Return (X, Y) of the center of cell containing provided text 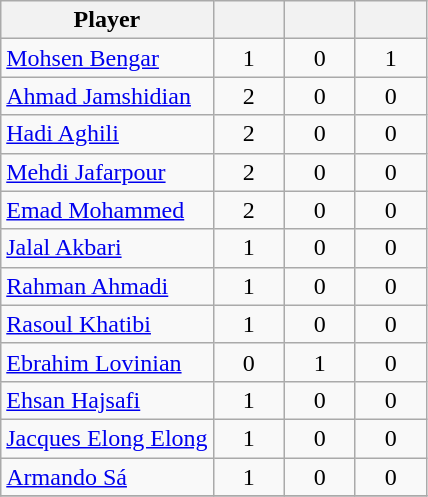
Jalal Akbari (107, 248)
Emad Mohammed (107, 210)
Mehdi Jafarpour (107, 172)
Ehsan Hajsafi (107, 400)
Rahman Ahmadi (107, 286)
Rasoul Khatibi (107, 324)
Armando Sá (107, 477)
Hadi Aghili (107, 134)
Player (107, 20)
Ahmad Jamshidian (107, 96)
Jacques Elong Elong (107, 438)
Mohsen Bengar (107, 58)
Ebrahim Lovinian (107, 362)
